For the text-containing cell, return its midpoint in [x, y] coordinate format. 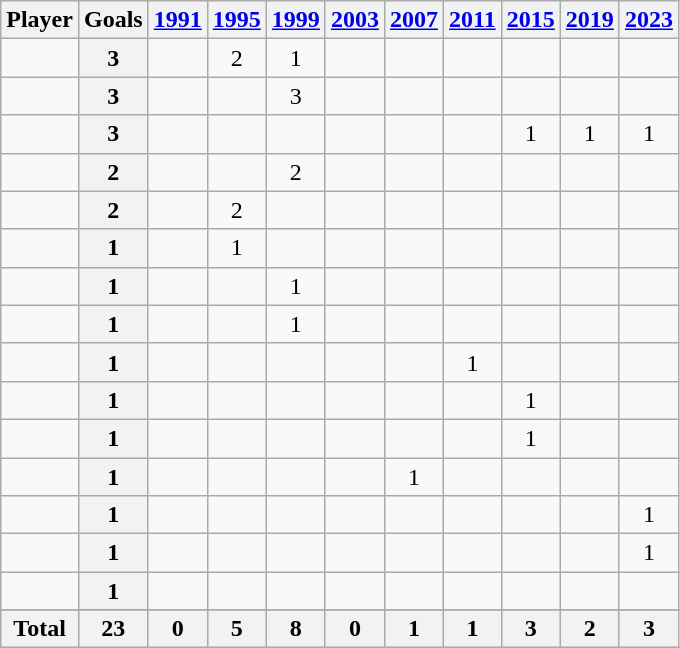
1991 [178, 20]
2019 [590, 20]
23 [113, 629]
Player [40, 20]
1995 [236, 20]
2003 [354, 20]
5 [236, 629]
2023 [648, 20]
2011 [473, 20]
2015 [530, 20]
8 [296, 629]
2007 [414, 20]
Goals [113, 20]
1999 [296, 20]
Total [40, 629]
